Capture the cell that displays the provided text and extract its (X, Y) central coordinate. 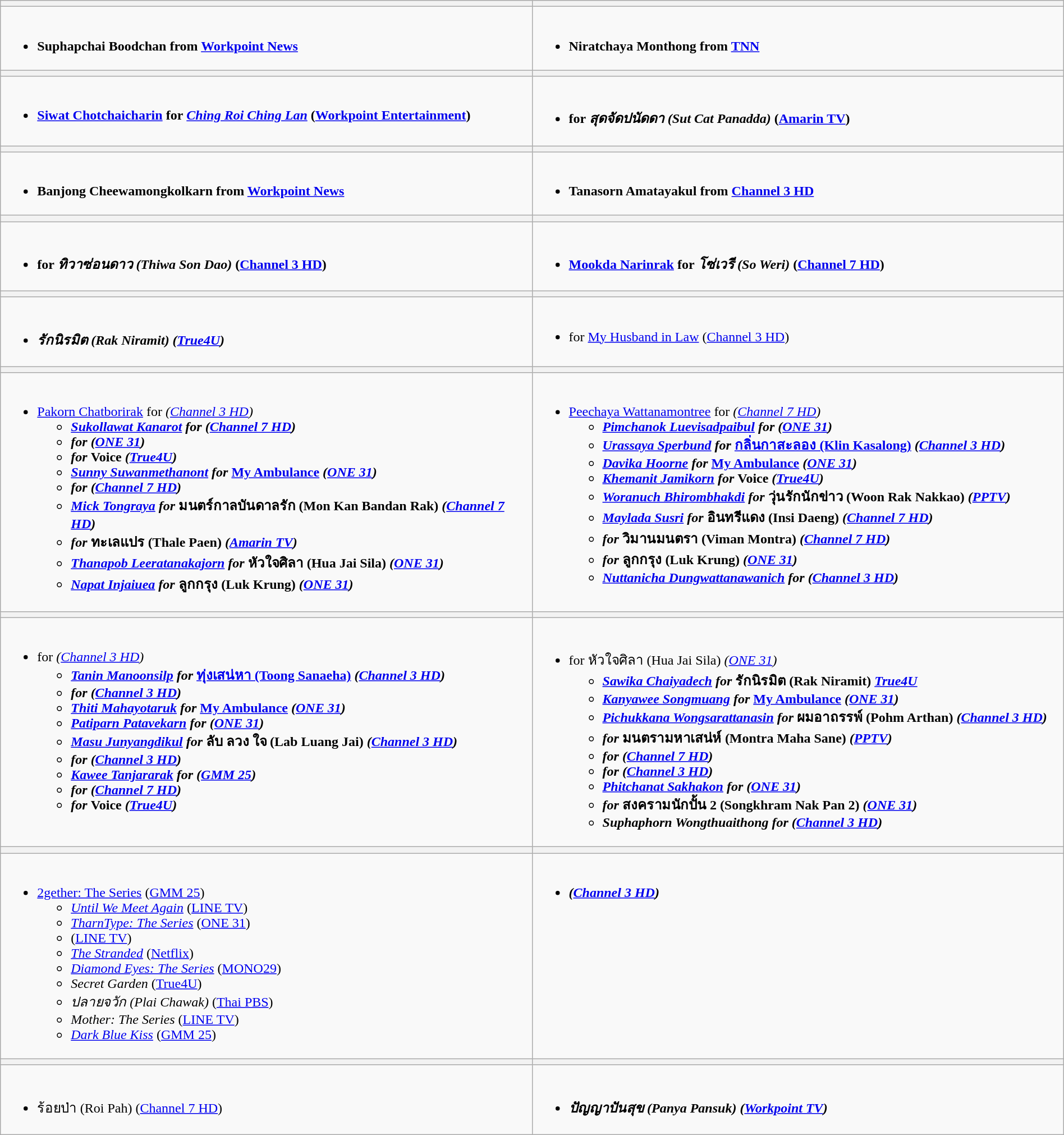
Suphapchai Boodchan from Workpoint News (266, 38)
Siwat Chotchaicharin for Ching Roi Ching Lan (Workpoint Entertainment) (266, 111)
ปัญญาปันสุข (Panya Pansuk) (Workpoint TV) (798, 1100)
for My Husband in Law (Channel 3 HD) (798, 332)
รักนิรมิต (Rak Niramit) (True4U) (266, 332)
for สุดจัดปนัดดา (Sut Cat Panadda) (Amarin TV) (798, 111)
Niratchaya Monthong from TNN (798, 38)
Mookda Narinrak for โซ่เวรี (So Weri) (Channel 7 HD) (798, 257)
Tanasorn Amatayakul from Channel 3 HD (798, 184)
ร้อยป่า (Roi Pah) (Channel 7 HD) (266, 1100)
for ทิวาซ่อนดาว (Thiwa Son Dao) (Channel 3 HD) (266, 257)
(Channel 3 HD) (798, 956)
Banjong Cheewamongkolkarn from Workpoint News (266, 184)
